From the cell containing the given text, extract its center point as [X, Y] coordinate. 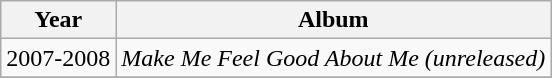
Make Me Feel Good About Me (unreleased) [334, 58]
Year [58, 20]
Album [334, 20]
2007-2008 [58, 58]
